Provide the [x, y] coordinate of the cell's center where the given text is located.  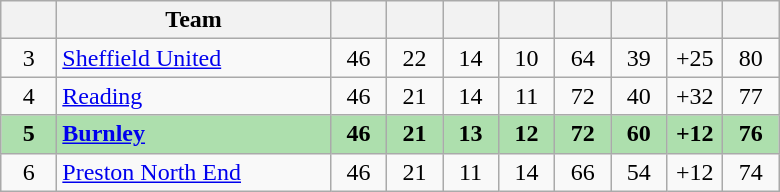
40 [639, 96]
54 [639, 172]
+25 [695, 58]
60 [639, 134]
6 [29, 172]
10 [527, 58]
Sheffield United [194, 58]
13 [470, 134]
80 [751, 58]
77 [751, 96]
66 [583, 172]
22 [414, 58]
Burnley [194, 134]
76 [751, 134]
64 [583, 58]
Reading [194, 96]
Preston North End [194, 172]
74 [751, 172]
3 [29, 58]
5 [29, 134]
39 [639, 58]
+32 [695, 96]
4 [29, 96]
12 [527, 134]
Team [194, 20]
